Locate the cell with the specified text and output its [X, Y] center coordinate. 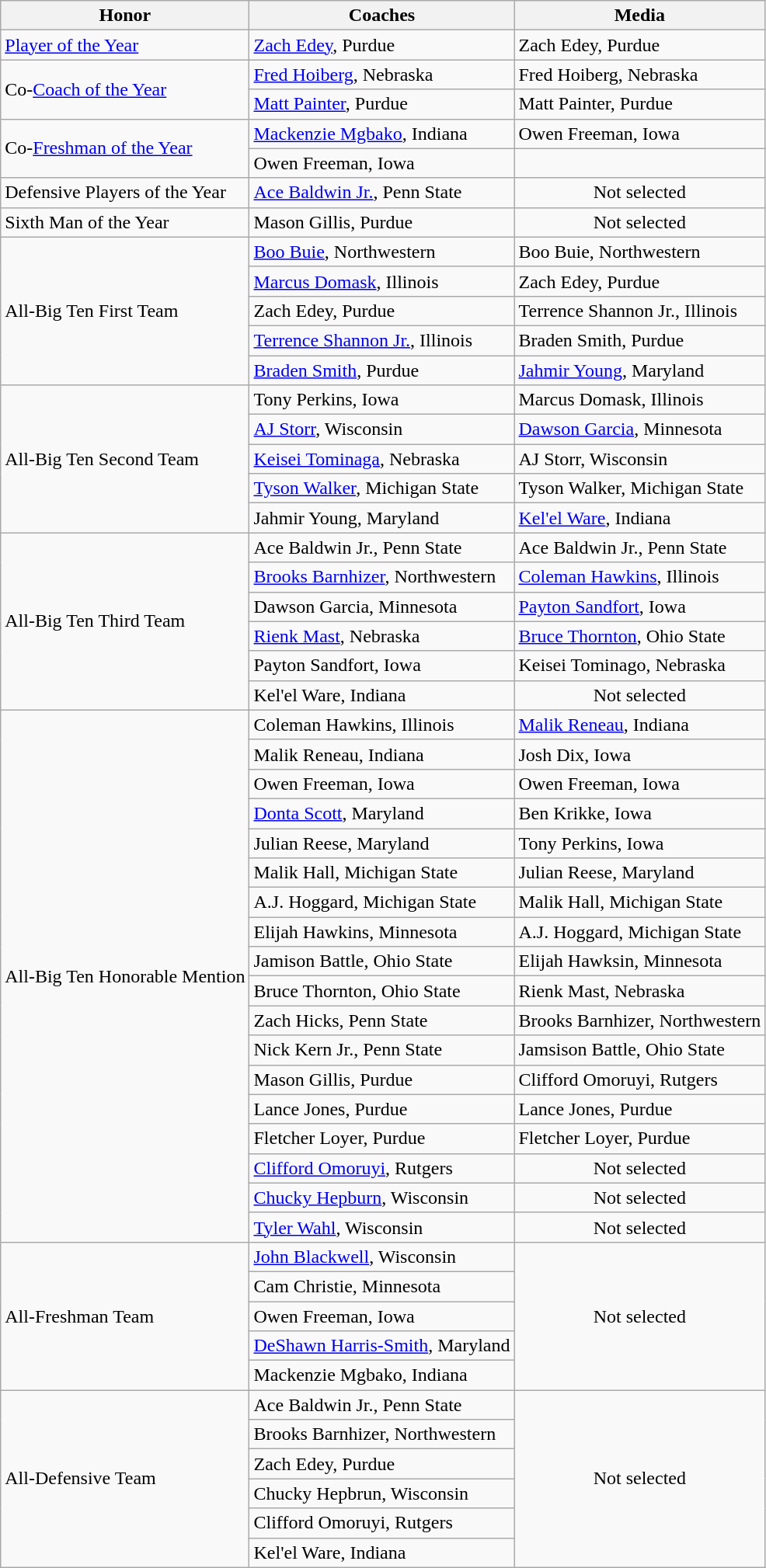
Elijah Hawkins, Minnesota [382, 932]
Zach Hicks, Penn State [382, 1020]
All-Big Ten Second Team [125, 459]
All-Freshman Team [125, 1316]
All-Big Ten Honorable Mention [125, 975]
Jamison Battle, Ohio State [382, 961]
Honor [125, 16]
DeShawn Harris-Smith, Maryland [382, 1346]
Nick Kern Jr., Penn State [382, 1050]
Chucky Hepburn, Wisconsin [382, 1198]
All-Defensive Team [125, 1479]
Tyler Wahl, Wisconsin [382, 1227]
Keisei Tominaga, Nebraska [382, 459]
Co-Freshman of the Year [125, 148]
Ben Krikke, Iowa [640, 813]
Sixth Man of the Year [125, 222]
All-Big Ten Third Team [125, 621]
Keisei Tominago, Nebraska [640, 666]
Co-Coach of the Year [125, 89]
Chucky Hepbrun, Wisconsin [382, 1493]
Cam Christie, Minnesota [382, 1286]
All-Big Ten First Team [125, 311]
Elijah Hawksin, Minnesota [640, 961]
Josh Dix, Iowa [640, 754]
Donta Scott, Maryland [382, 813]
Media [640, 16]
Coaches [382, 16]
Defensive Players of the Year [125, 193]
John Blackwell, Wisconsin [382, 1257]
Jamsison Battle, Ohio State [640, 1050]
Player of the Year [125, 45]
